Scan for the cell matching the given text and deliver its (x, y) coordinate at center. 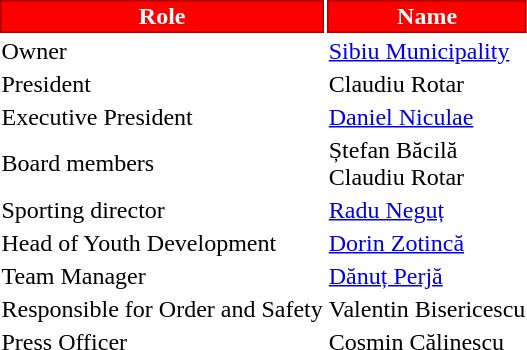
Role (162, 16)
Team Manager (162, 276)
Dorin Zotincă (427, 243)
President (162, 84)
Sporting director (162, 210)
Board members (162, 164)
Owner (162, 51)
Sibiu Municipality (427, 51)
Dănuț Perjă (427, 276)
Head of Youth Development (162, 243)
Radu Neguț (427, 210)
Executive President (162, 117)
Responsible for Order and Safety (162, 309)
Name (427, 16)
Valentin Bisericescu (427, 309)
Daniel Niculae (427, 117)
Claudiu Rotar (427, 84)
Ștefan Băcilă Claudiu Rotar (427, 164)
